From the cell containing the given text, extract its center point as [X, Y] coordinate. 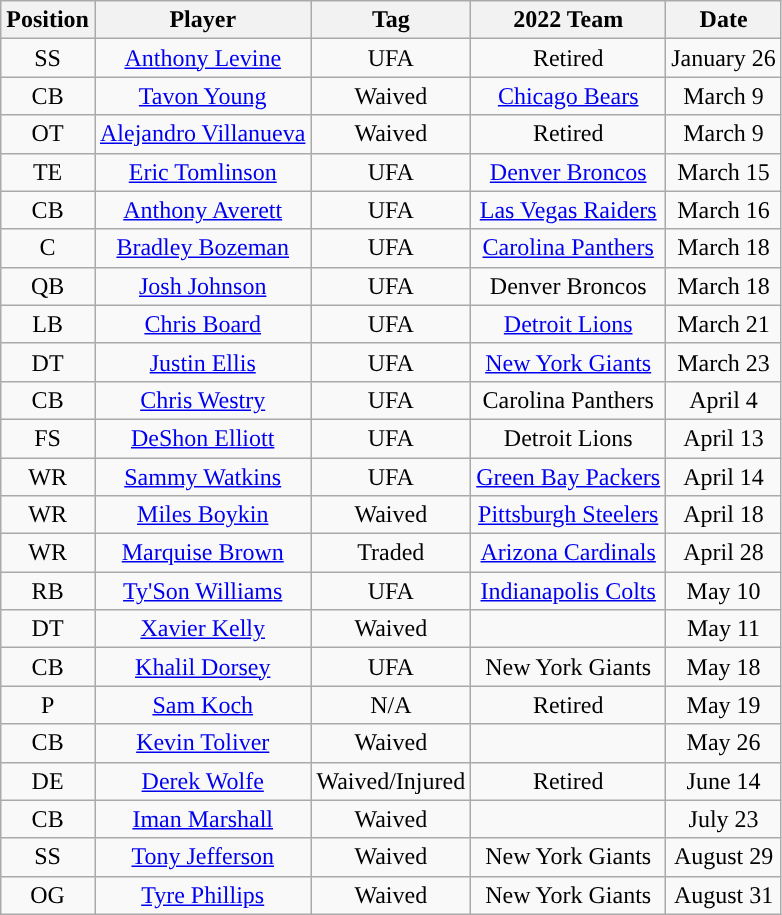
RB [48, 591]
April 18 [724, 515]
Tavon Young [202, 96]
March 16 [724, 210]
Alejandro Villanueva [202, 134]
Arizona Cardinals [568, 553]
OG [48, 895]
Marquise Brown [202, 553]
Tony Jefferson [202, 857]
March 21 [724, 324]
C [48, 248]
April 4 [724, 400]
Chris Westry [202, 400]
Pittsburgh Steelers [568, 515]
May 19 [724, 705]
Khalil Dorsey [202, 667]
N/A [391, 705]
Date [724, 20]
P [48, 705]
Justin Ellis [202, 362]
Derek Wolfe [202, 781]
July 23 [724, 819]
Green Bay Packers [568, 477]
Player [202, 20]
Anthony Levine [202, 58]
Traded [391, 553]
LB [48, 324]
May 11 [724, 629]
March 23 [724, 362]
April 13 [724, 438]
Las Vegas Raiders [568, 210]
Chicago Bears [568, 96]
Tag [391, 20]
2022 Team [568, 20]
May 18 [724, 667]
TE [48, 172]
Chris Board [202, 324]
Kevin Toliver [202, 743]
Position [48, 20]
Indianapolis Colts [568, 591]
OT [48, 134]
Eric Tomlinson [202, 172]
FS [48, 438]
DeShon Elliott [202, 438]
Ty'Son Williams [202, 591]
May 10 [724, 591]
April 28 [724, 553]
August 29 [724, 857]
QB [48, 286]
Sam Koch [202, 705]
March 15 [724, 172]
May 26 [724, 743]
DE [48, 781]
Sammy Watkins [202, 477]
Iman Marshall [202, 819]
Josh Johnson [202, 286]
Anthony Averett [202, 210]
April 14 [724, 477]
Tyre Phillips [202, 895]
Miles Boykin [202, 515]
Bradley Bozeman [202, 248]
Waived/Injured [391, 781]
January 26 [724, 58]
August 31 [724, 895]
June 14 [724, 781]
Xavier Kelly [202, 629]
